Extract the [X, Y] coordinate from the center of the cell holding the provided text.  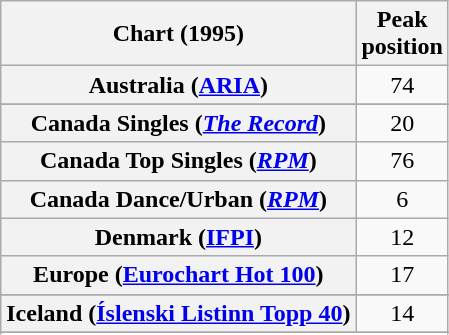
12 [402, 237]
6 [402, 199]
Australia (ARIA) [178, 85]
Canada Top Singles (RPM) [178, 161]
14 [402, 313]
76 [402, 161]
Canada Singles (The Record) [178, 123]
Denmark (IFPI) [178, 237]
Chart (1995) [178, 34]
Europe (Eurochart Hot 100) [178, 275]
20 [402, 123]
74 [402, 85]
Canada Dance/Urban (RPM) [178, 199]
Peakposition [402, 34]
Iceland (Íslenski Listinn Topp 40) [178, 313]
17 [402, 275]
